From the cell containing the given text, extract its center point as (x, y) coordinate. 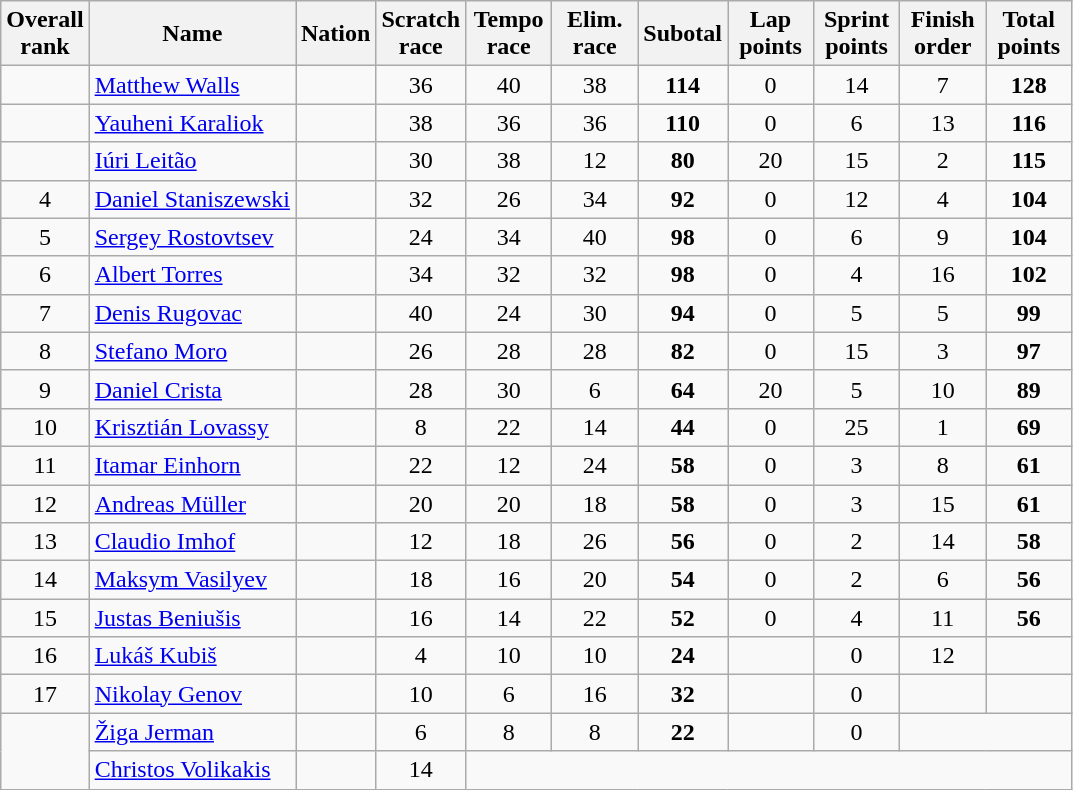
Scratch race (421, 34)
Lap points (771, 34)
Christos Volikakis (192, 770)
Sergey Rostovtsev (192, 237)
Denis Rugovac (192, 313)
99 (1029, 313)
94 (683, 313)
Stefano Moro (192, 351)
Andreas Müller (192, 503)
54 (683, 580)
128 (1029, 85)
Sprint points (857, 34)
17 (45, 694)
1 (943, 427)
Justas Beniušis (192, 618)
44 (683, 427)
Maksym Vasilyev (192, 580)
Subotal (683, 34)
Name (192, 34)
Itamar Einhorn (192, 465)
Lukáš Kubiš (192, 656)
115 (1029, 161)
89 (1029, 389)
116 (1029, 123)
Total points (1029, 34)
114 (683, 85)
64 (683, 389)
110 (683, 123)
Daniel Staniszewski (192, 199)
Nation (336, 34)
25 (857, 427)
Yauheni Karaliok (192, 123)
52 (683, 618)
102 (1029, 275)
Albert Torres (192, 275)
Daniel Crista (192, 389)
Krisztián Lovassy (192, 427)
Nikolay Genov (192, 694)
97 (1029, 351)
Finish order (943, 34)
Iúri Leitão (192, 161)
Overall rank (45, 34)
69 (1029, 427)
92 (683, 199)
80 (683, 161)
Tempo race (509, 34)
82 (683, 351)
Matthew Walls (192, 85)
Žiga Jerman (192, 732)
Claudio Imhof (192, 542)
Elim. race (595, 34)
